Search for the cell housing the specified text and yield its (x, y) center coordinate. 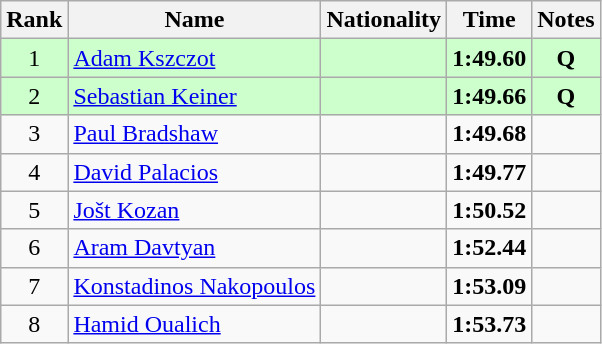
Nationality (384, 20)
7 (34, 286)
2 (34, 96)
1:49.60 (490, 58)
Hamid Oualich (194, 324)
8 (34, 324)
Notes (566, 20)
1:49.77 (490, 172)
1:53.09 (490, 286)
Aram Davtyan (194, 248)
3 (34, 134)
1:53.73 (490, 324)
Time (490, 20)
Sebastian Keiner (194, 96)
1 (34, 58)
David Palacios (194, 172)
1:49.68 (490, 134)
Konstadinos Nakopoulos (194, 286)
1:50.52 (490, 210)
1:49.66 (490, 96)
4 (34, 172)
Name (194, 20)
Jošt Kozan (194, 210)
Paul Bradshaw (194, 134)
Rank (34, 20)
Adam Kszczot (194, 58)
6 (34, 248)
1:52.44 (490, 248)
5 (34, 210)
